Find where the given text appears and provide that cell's center as [X, Y] coordinate. 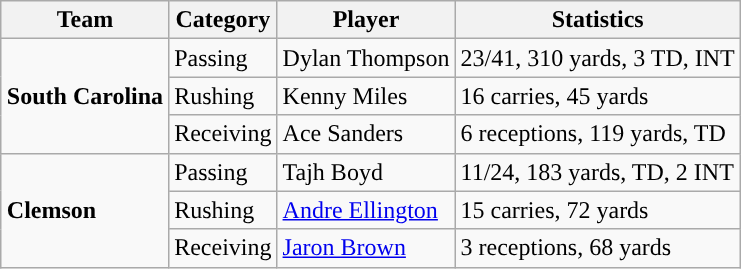
16 carries, 45 yards [598, 96]
South Carolina [84, 96]
23/41, 310 yards, 3 TD, INT [598, 58]
3 receptions, 68 yards [598, 248]
Player [366, 20]
Tajh Boyd [366, 172]
Category [223, 20]
Team [84, 20]
Ace Sanders [366, 134]
6 receptions, 119 yards, TD [598, 134]
11/24, 183 yards, TD, 2 INT [598, 172]
Kenny Miles [366, 96]
Statistics [598, 20]
Dylan Thompson [366, 58]
Andre Ellington [366, 210]
15 carries, 72 yards [598, 210]
Jaron Brown [366, 248]
Clemson [84, 210]
